Locate the cell with the specified text and output its [X, Y] center coordinate. 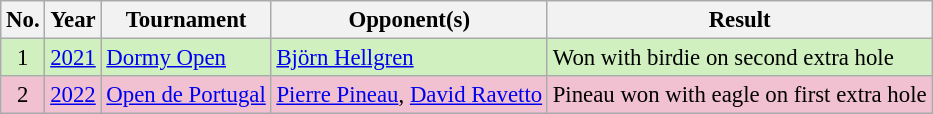
Won with birdie on second extra hole [739, 58]
2 [23, 95]
Year [73, 20]
Opponent(s) [409, 20]
Björn Hellgren [409, 58]
Dormy Open [186, 58]
Pierre Pineau, David Ravetto [409, 95]
Open de Portugal [186, 95]
No. [23, 20]
Pineau won with eagle on first extra hole [739, 95]
2021 [73, 58]
Tournament [186, 20]
Result [739, 20]
2022 [73, 95]
1 [23, 58]
